Scan for the cell matching the given text and deliver its (X, Y) coordinate at center. 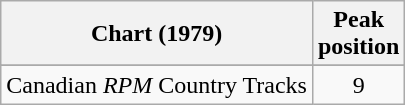
9 (358, 85)
Canadian RPM Country Tracks (157, 85)
Chart (1979) (157, 34)
Peakposition (358, 34)
